From the cell containing the given text, extract its center point as (X, Y) coordinate. 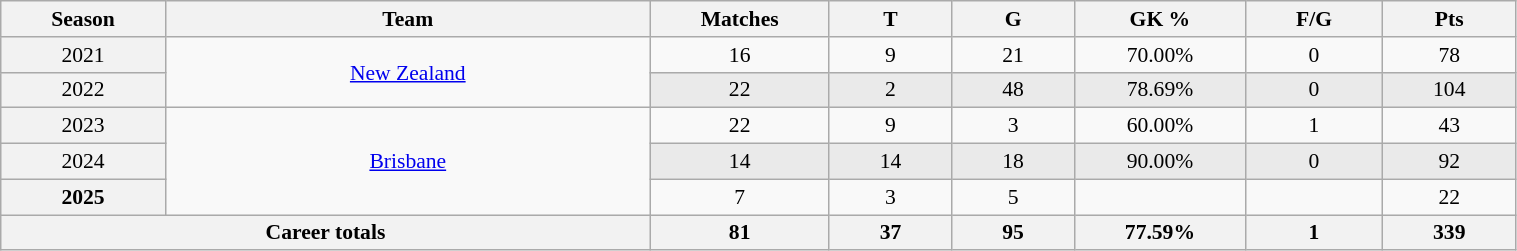
16 (740, 55)
78.69% (1160, 90)
Matches (740, 19)
Career totals (326, 233)
Season (84, 19)
2 (890, 90)
T (890, 19)
48 (1014, 90)
95 (1014, 233)
Brisbane (408, 162)
G (1014, 19)
Pts (1450, 19)
43 (1450, 126)
37 (890, 233)
2021 (84, 55)
104 (1450, 90)
70.00% (1160, 55)
2024 (84, 162)
77.59% (1160, 233)
F/G (1314, 19)
21 (1014, 55)
339 (1450, 233)
92 (1450, 162)
90.00% (1160, 162)
81 (740, 233)
18 (1014, 162)
New Zealand (408, 72)
78 (1450, 55)
5 (1014, 197)
7 (740, 197)
60.00% (1160, 126)
GK % (1160, 19)
2023 (84, 126)
2025 (84, 197)
2022 (84, 90)
Team (408, 19)
